Determine the [x, y] coordinate at the center of the cell enclosing the given text.  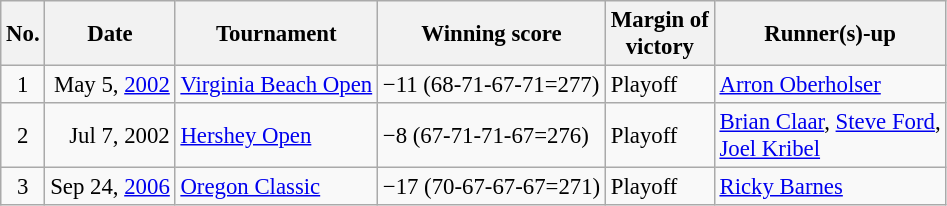
Jul 7, 2002 [110, 136]
Margin ofvictory [660, 34]
Oregon Classic [276, 187]
Sep 24, 2006 [110, 187]
Ricky Barnes [830, 187]
1 [23, 85]
Virginia Beach Open [276, 85]
No. [23, 34]
Arron Oberholser [830, 85]
−11 (68-71-67-71=277) [491, 85]
−17 (70-67-67-67=271) [491, 187]
Brian Claar, Steve Ford, Joel Kribel [830, 136]
Winning score [491, 34]
Tournament [276, 34]
−8 (67-71-71-67=276) [491, 136]
Runner(s)-up [830, 34]
May 5, 2002 [110, 85]
Hershey Open [276, 136]
Date [110, 34]
3 [23, 187]
2 [23, 136]
